Extract the [X, Y] coordinate from the center of the cell holding the provided text.  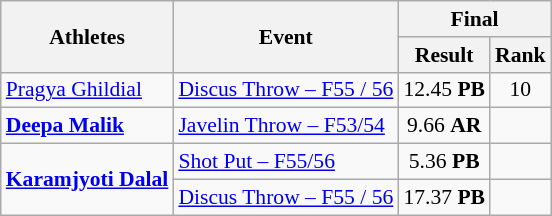
Karamjyoti Dalal [88, 180]
Final [474, 19]
5.36 PB [444, 162]
Javelin Throw – F53/54 [286, 126]
12.45 PB [444, 90]
Athletes [88, 36]
Result [444, 55]
10 [520, 90]
9.66 AR [444, 126]
Shot Put – F55/56 [286, 162]
Rank [520, 55]
Pragya Ghildial [88, 90]
17.37 PB [444, 197]
Event [286, 36]
Deepa Malik [88, 126]
